Return (x, y) of the center of cell containing provided text 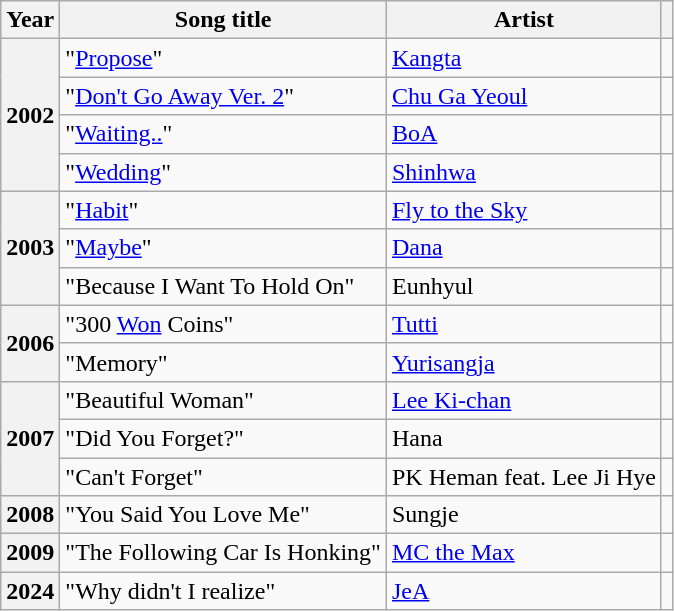
"Wedding" (224, 172)
2024 (30, 591)
"Memory" (224, 362)
"Don't Go Away Ver. 2" (224, 96)
"Waiting.." (224, 134)
"Habit" (224, 210)
"Propose" (224, 58)
2007 (30, 438)
"Can't Forget" (224, 477)
"Beautiful Woman" (224, 400)
2002 (30, 115)
PK Heman feat. Lee Ji Hye (524, 477)
BoA (524, 134)
Chu Ga Yeoul (524, 96)
Lee Ki-chan (524, 400)
"Did You Forget?" (224, 438)
"300 Won Coins" (224, 324)
Shinhwa (524, 172)
Yurisangja (524, 362)
Artist (524, 20)
2003 (30, 248)
Kangta (524, 58)
Sungje (524, 515)
"You Said You Love Me" (224, 515)
Song title (224, 20)
Tutti (524, 324)
"Maybe" (224, 248)
"Why didn't I realize" (224, 591)
2009 (30, 553)
MC the Max (524, 553)
Fly to the Sky (524, 210)
Year (30, 20)
2008 (30, 515)
"Because I Want To Hold On" (224, 286)
2006 (30, 343)
Hana (524, 438)
Dana (524, 248)
JeA (524, 591)
Eunhyul (524, 286)
"The Following Car Is Honking" (224, 553)
